Return [x, y] of the center of cell containing provided text 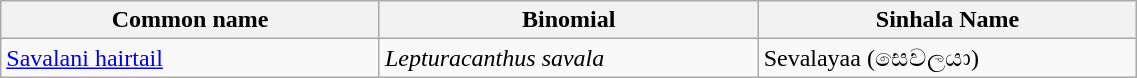
Binomial [568, 20]
Common name [190, 20]
Lepturacanthus savala [568, 58]
Sevalayaa (සෙවලයා) [948, 58]
Savalani hairtail [190, 58]
Sinhala Name [948, 20]
